Pinpoint the cell where the given text exists, returning its (X, Y) midpoint coordinate. 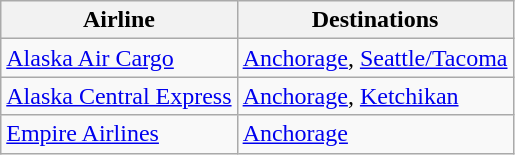
Destinations (375, 20)
Alaska Central Express (119, 96)
Airline (119, 20)
Anchorage, Seattle/Tacoma (375, 58)
Anchorage, Ketchikan (375, 96)
Alaska Air Cargo (119, 58)
Anchorage (375, 134)
Empire Airlines (119, 134)
